Search for the cell housing the specified text and yield its [X, Y] center coordinate. 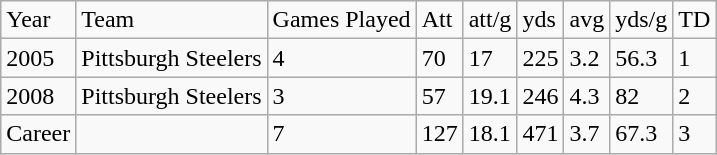
Att [440, 20]
Games Played [342, 20]
avg [587, 20]
yds/g [642, 20]
3.7 [587, 134]
4.3 [587, 96]
56.3 [642, 58]
3.2 [587, 58]
246 [540, 96]
2005 [38, 58]
4 [342, 58]
2008 [38, 96]
18.1 [490, 134]
70 [440, 58]
127 [440, 134]
Team [172, 20]
57 [440, 96]
att/g [490, 20]
67.3 [642, 134]
Career [38, 134]
17 [490, 58]
1 [694, 58]
2 [694, 96]
82 [642, 96]
Year [38, 20]
TD [694, 20]
19.1 [490, 96]
225 [540, 58]
yds [540, 20]
7 [342, 134]
471 [540, 134]
